Pinpoint the cell where the given text exists, returning its [X, Y] midpoint coordinate. 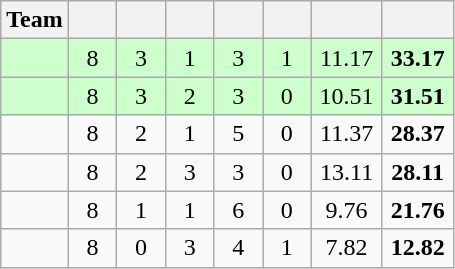
21.76 [418, 210]
28.11 [418, 172]
33.17 [418, 58]
11.37 [346, 134]
31.51 [418, 96]
7.82 [346, 248]
9.76 [346, 210]
12.82 [418, 248]
11.17 [346, 58]
4 [238, 248]
13.11 [346, 172]
Team [35, 20]
28.37 [418, 134]
5 [238, 134]
10.51 [346, 96]
6 [238, 210]
